Determine the [x, y] coordinate at the center of the cell enclosing the given text.  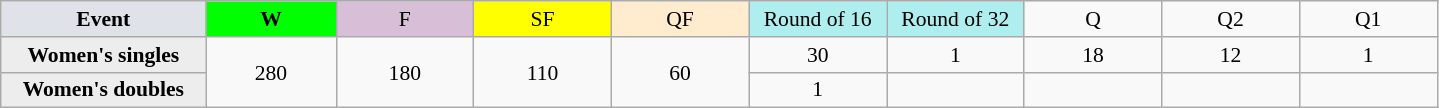
SF [543, 19]
110 [543, 72]
60 [680, 72]
12 [1231, 55]
Round of 16 [818, 19]
Round of 32 [955, 19]
Q [1093, 19]
Women's doubles [104, 90]
30 [818, 55]
QF [680, 19]
W [271, 19]
Q1 [1368, 19]
Women's singles [104, 55]
Q2 [1231, 19]
280 [271, 72]
F [405, 19]
18 [1093, 55]
Event [104, 19]
180 [405, 72]
